From the cell containing the given text, extract its center point as [X, Y] coordinate. 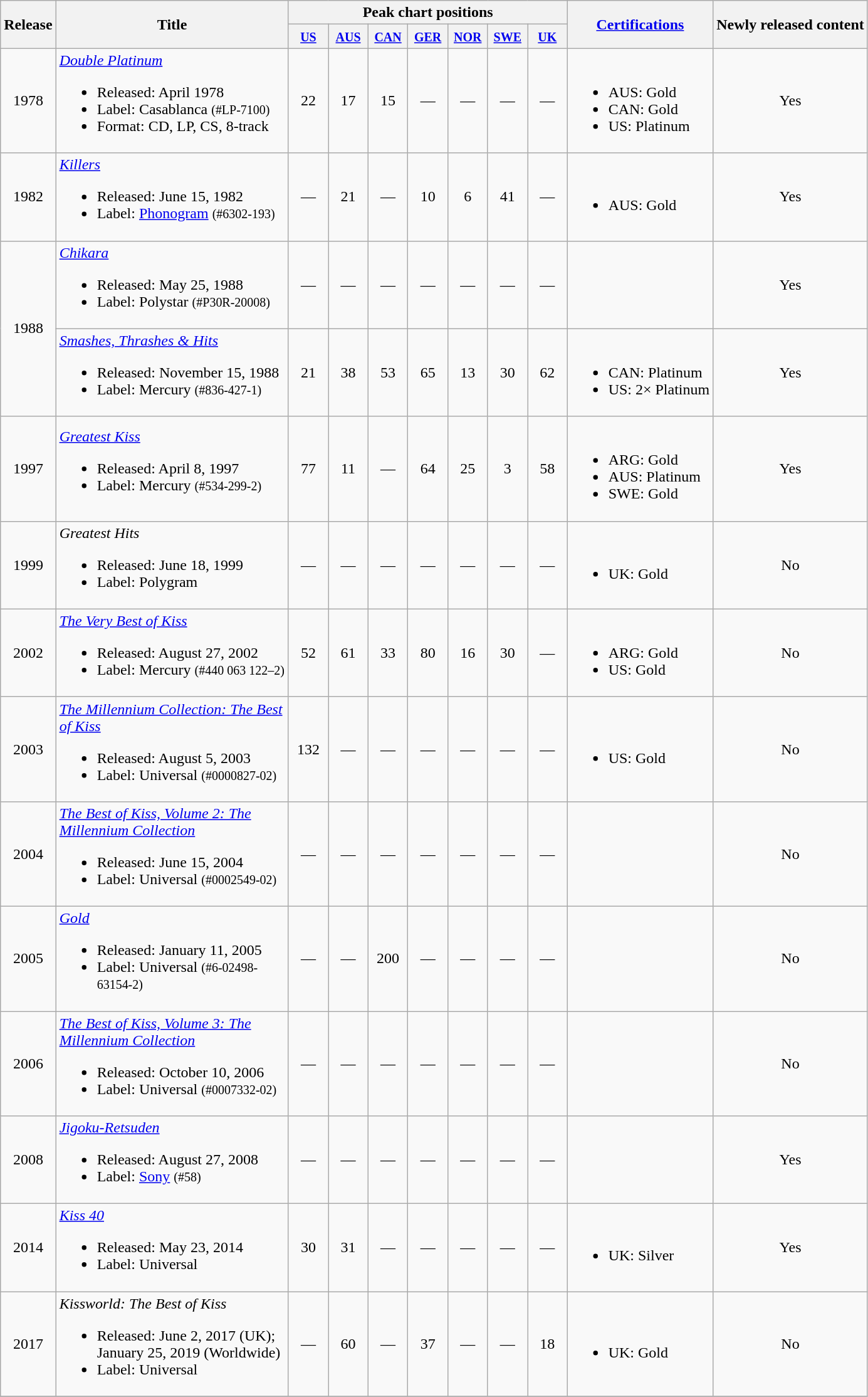
200 [388, 958]
SWE [508, 36]
Kissworld: The Best of KissReleased: June 2, 2017 (UK); January 25, 2019 (Worldwide)Label: Universal [172, 1344]
16 [468, 653]
UK: Silver [641, 1248]
Jigoku-RetsudenReleased: August 27, 2008Label: Sony (#58) [172, 1160]
Certifications [641, 24]
77 [308, 469]
53 [388, 372]
6 [468, 197]
38 [348, 372]
KillersReleased: June 15, 1982Label: Phonogram (#6302-193) [172, 197]
15 [388, 100]
The Very Best of KissReleased: August 27, 2002Label: Mercury (#440 063 122–2) [172, 653]
132 [308, 749]
64 [428, 469]
3 [508, 469]
17 [348, 100]
1988 [28, 329]
61 [348, 653]
The Millennium Collection: The Best of KissReleased: August 5, 2003Label: Universal (#0000827-02) [172, 749]
25 [468, 469]
CAN [388, 36]
Newly released content [791, 24]
18 [548, 1344]
58 [548, 469]
The Best of Kiss, Volume 2: The Millennium CollectionReleased: June 15, 2004Label: Universal (#0002549-02) [172, 854]
62 [548, 372]
2006 [28, 1063]
US [308, 36]
US: Gold [641, 749]
1999 [28, 565]
2002 [28, 653]
2005 [28, 958]
GER [428, 36]
65 [428, 372]
The Best of Kiss, Volume 3: The Millennium CollectionReleased: October 10, 2006Label: Universal (#0007332-02) [172, 1063]
13 [468, 372]
ARG: GoldUS: Gold [641, 653]
Peak chart positions [427, 13]
AUS: Gold [641, 197]
80 [428, 653]
GoldReleased: January 11, 2005Label: Universal (#6-02498-63154-2) [172, 958]
NOR [468, 36]
37 [428, 1344]
AUS [348, 36]
2008 [28, 1160]
AUS: GoldCAN: GoldUS: Platinum [641, 100]
1982 [28, 197]
Release [28, 24]
10 [428, 197]
Greatest KissReleased: April 8, 1997Label: Mercury (#534-299-2) [172, 469]
CAN: PlatinumUS: 2× Platinum [641, 372]
2017 [28, 1344]
Double PlatinumReleased: April 1978Label: Casablanca (#LP-7100)Format: CD, LP, CS, 8-track [172, 100]
1978 [28, 100]
2003 [28, 749]
UK [548, 36]
41 [508, 197]
1997 [28, 469]
2014 [28, 1248]
33 [388, 653]
Title [172, 24]
52 [308, 653]
ChikaraReleased: May 25, 1988Label: Polystar (#P30R-20008) [172, 285]
ARG: GoldAUS: PlatinumSWE: Gold [641, 469]
2004 [28, 854]
11 [348, 469]
60 [348, 1344]
22 [308, 100]
Kiss 40Released: May 23, 2014Label: Universal [172, 1248]
Smashes, Thrashes & HitsReleased: November 15, 1988Label: Mercury (#836-427-1) [172, 372]
31 [348, 1248]
Greatest HitsReleased: June 18, 1999Label: Polygram [172, 565]
